Find where the given text appears and provide that cell's center as [x, y] coordinate. 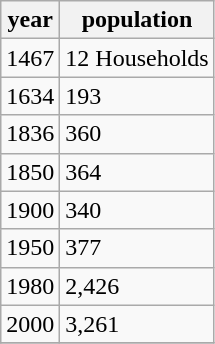
3,261 [137, 324]
360 [137, 134]
193 [137, 96]
1980 [30, 286]
1900 [30, 210]
population [137, 20]
1467 [30, 58]
340 [137, 210]
year [30, 20]
2000 [30, 324]
1836 [30, 134]
364 [137, 172]
1634 [30, 96]
12 Households [137, 58]
1950 [30, 248]
1850 [30, 172]
2,426 [137, 286]
377 [137, 248]
